For the text-containing cell, return its midpoint in (X, Y) coordinate format. 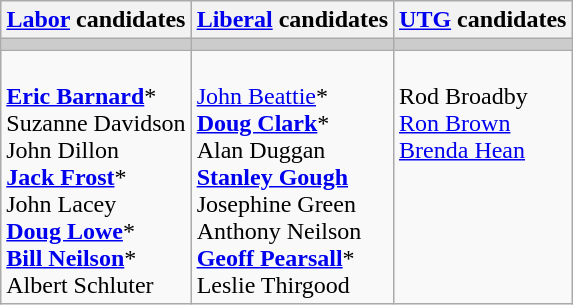
Rod Broadby Ron Brown Brenda Hean (483, 177)
Liberal candidates (292, 20)
Eric Barnard* Suzanne Davidson John Dillon Jack Frost* John Lacey Doug Lowe* Bill Neilson* Albert Schluter (96, 177)
John Beattie* Doug Clark* Alan Duggan Stanley Gough Josephine Green Anthony Neilson Geoff Pearsall* Leslie Thirgood (292, 177)
UTG candidates (483, 20)
Labor candidates (96, 20)
